Detect which cell encompasses the target text, then output its [x, y] center coordinate. 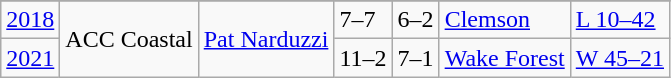
ACC Coastal [129, 39]
7–1 [416, 58]
Pat Narduzzi [266, 39]
Wake Forest [504, 58]
11–2 [363, 58]
7–7 [363, 20]
Clemson [504, 20]
L 10–42 [620, 20]
6–2 [416, 20]
2018 [30, 20]
W 45–21 [620, 58]
2021 [30, 58]
